Capture the cell that displays the provided text and extract its (X, Y) central coordinate. 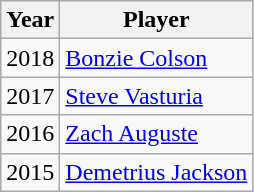
Demetrius Jackson (156, 172)
2017 (30, 96)
Zach Auguste (156, 134)
Bonzie Colson (156, 58)
2016 (30, 134)
2015 (30, 172)
Year (30, 20)
2018 (30, 58)
Steve Vasturia (156, 96)
Player (156, 20)
